Identify which cell holds the provided text, then report its (x, y) central coordinate. 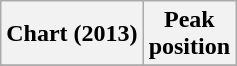
Chart (2013) (72, 34)
Peakposition (189, 34)
